Return (X, Y) of the center of cell containing provided text 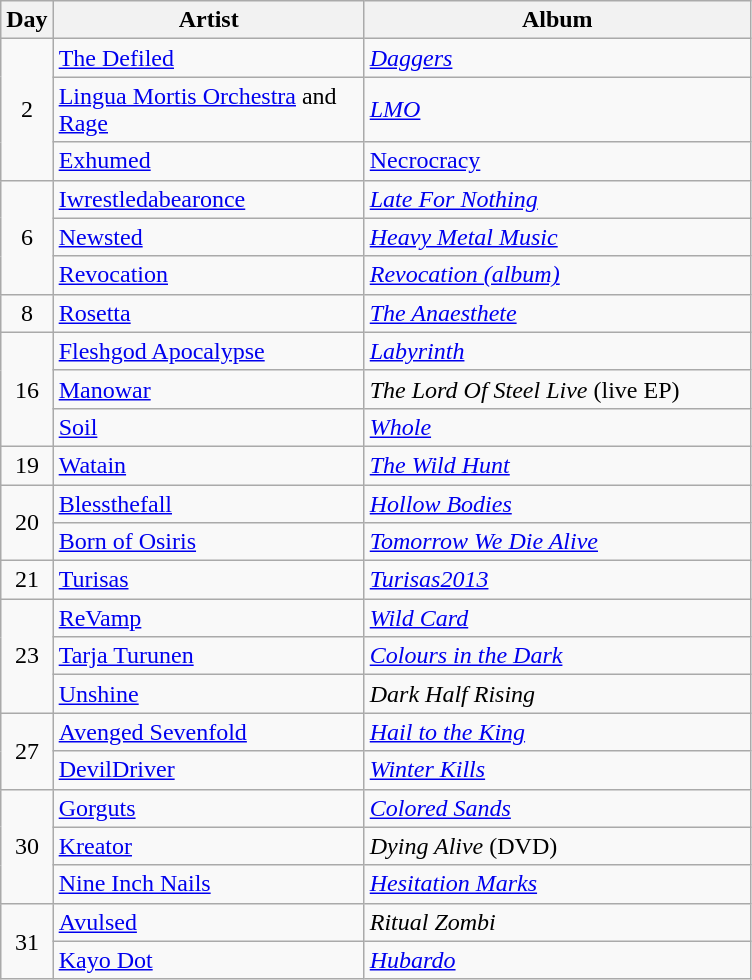
The Defiled (208, 58)
Tomorrow We Die Alive (557, 542)
Colored Sands (557, 808)
ReVamp (208, 618)
30 (27, 846)
Tarja Turunen (208, 656)
23 (27, 656)
Watain (208, 465)
16 (27, 389)
Album (557, 20)
Hesitation Marks (557, 884)
20 (27, 522)
Winter Kills (557, 770)
2 (27, 110)
Avulsed (208, 922)
Fleshgod Apocalypse (208, 351)
Gorguts (208, 808)
Kreator (208, 846)
Whole (557, 427)
Soil (208, 427)
8 (27, 313)
Born of Osiris (208, 542)
6 (27, 237)
Turisas2013 (557, 580)
Daggers (557, 58)
Newsted (208, 237)
Turisas (208, 580)
Iwrestledabearonce (208, 199)
Hollow Bodies (557, 503)
Unshine (208, 694)
Dark Half Rising (557, 694)
31 (27, 941)
LMO (557, 110)
The Wild Hunt (557, 465)
27 (27, 751)
Manowar (208, 389)
Rosetta (208, 313)
Heavy Metal Music (557, 237)
Blessthefall (208, 503)
Revocation (album) (557, 275)
Artist (208, 20)
Hubardo (557, 960)
19 (27, 465)
Day (27, 20)
DevilDriver (208, 770)
Nine Inch Nails (208, 884)
Exhumed (208, 161)
21 (27, 580)
The Lord Of Steel Live (live EP) (557, 389)
Wild Card (557, 618)
Necrocracy (557, 161)
Colours in the Dark (557, 656)
Kayo Dot (208, 960)
Dying Alive (DVD) (557, 846)
Lingua Mortis Orchestra and Rage (208, 110)
Avenged Sevenfold (208, 732)
Revocation (208, 275)
Labyrinth (557, 351)
Ritual Zombi (557, 922)
Late For Nothing (557, 199)
The Anaesthete (557, 313)
Hail to the King (557, 732)
